Search for the cell housing the specified text and yield its [X, Y] center coordinate. 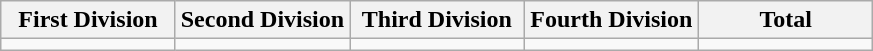
First Division [88, 20]
Second Division [262, 20]
Total [786, 20]
Fourth Division [611, 20]
Third Division [437, 20]
